Provide the (X, Y) coordinate of the cell's center where the given text is located.  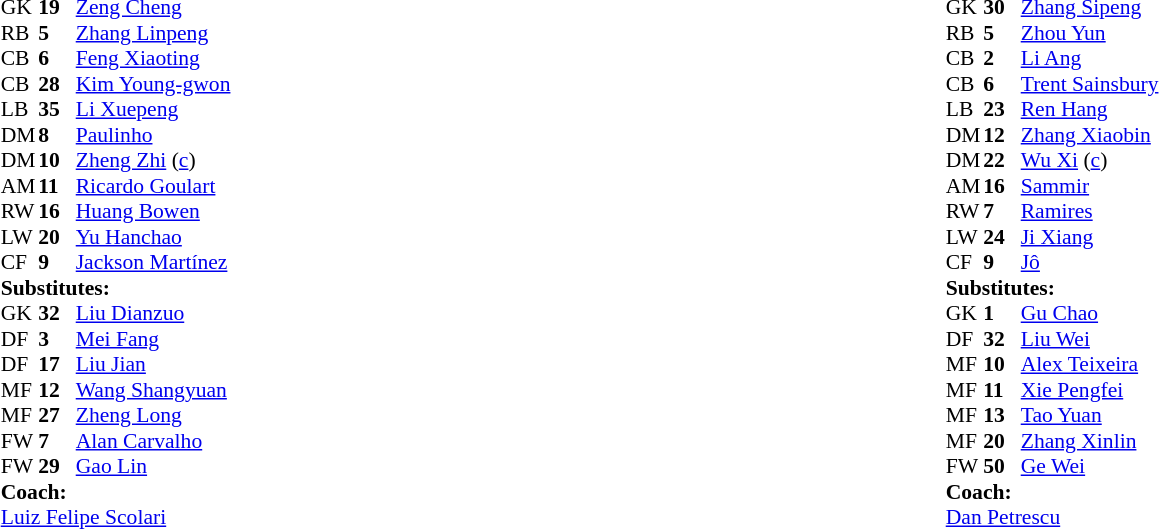
24 (1002, 237)
Paulinho (154, 135)
Ji Xiang (1090, 237)
27 (57, 415)
50 (1002, 467)
Ge Wei (1090, 467)
Feng Xiaoting (154, 59)
3 (57, 339)
35 (57, 109)
23 (1002, 109)
Ricardo Goulart (154, 186)
Liu Dianzuo (154, 313)
Liu Wei (1090, 339)
Wang Shangyuan (154, 390)
22 (1002, 161)
Ren Hang (1090, 109)
Yu Hanchao (154, 237)
Zhang Xinlin (1090, 441)
Tao Yuan (1090, 415)
Jackson Martínez (154, 263)
Zhang Xiaobin (1090, 135)
Sammir (1090, 186)
Gu Chao (1090, 313)
2 (1002, 59)
Jô (1090, 263)
Zhang Linpeng (154, 33)
Alex Teixeira (1090, 365)
Mei Fang (154, 339)
Li Xuepeng (154, 109)
Xie Pengfei (1090, 390)
Li Ang (1090, 59)
13 (1002, 415)
Trent Sainsbury (1090, 84)
1 (1002, 313)
Gao Lin (154, 467)
Zhou Yun (1090, 33)
Ramires (1090, 211)
8 (57, 135)
29 (57, 467)
Zheng Long (154, 415)
28 (57, 84)
Huang Bowen (154, 211)
Kim Young-gwon (154, 84)
Liu Jian (154, 365)
17 (57, 365)
Wu Xi (c) (1090, 161)
Zheng Zhi (c) (154, 161)
Alan Carvalho (154, 441)
